Detect which cell encompasses the target text, then output its [X, Y] center coordinate. 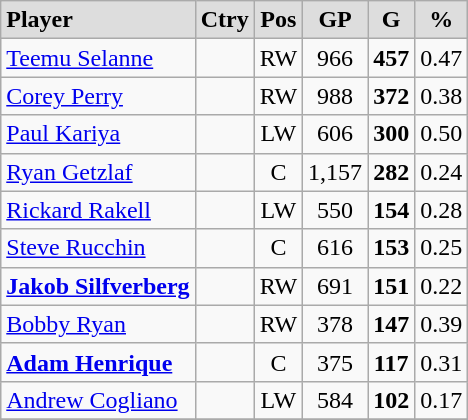
0.31 [442, 362]
154 [392, 210]
Ryan Getzlaf [98, 172]
Pos [278, 20]
457 [392, 58]
Corey Perry [98, 96]
Andrew Cogliano [98, 400]
G [392, 20]
966 [336, 58]
0.47 [442, 58]
0.25 [442, 248]
300 [392, 134]
Ctry [224, 20]
% [442, 20]
151 [392, 286]
147 [392, 324]
Paul Kariya [98, 134]
0.24 [442, 172]
584 [336, 400]
0.39 [442, 324]
0.50 [442, 134]
378 [336, 324]
691 [336, 286]
Jakob Silfverberg [98, 286]
375 [336, 362]
Adam Henrique [98, 362]
GP [336, 20]
0.38 [442, 96]
153 [392, 248]
Bobby Ryan [98, 324]
1,157 [336, 172]
0.22 [442, 286]
Player [98, 20]
Rickard Rakell [98, 210]
Teemu Selanne [98, 58]
282 [392, 172]
616 [336, 248]
988 [336, 96]
Steve Rucchin [98, 248]
102 [392, 400]
606 [336, 134]
550 [336, 210]
117 [392, 362]
372 [392, 96]
0.28 [442, 210]
0.17 [442, 400]
